Scan for the cell matching the given text and deliver its [X, Y] coordinate at center. 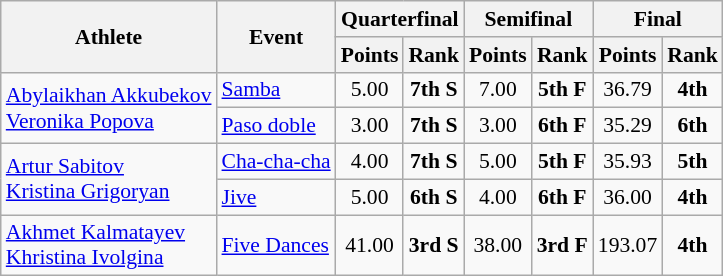
Quarterfinal [400, 19]
193.07 [628, 246]
Cha-cha-cha [276, 162]
36.79 [628, 90]
41.00 [370, 246]
Akhmet KalmatayevKhristina Ivolgina [109, 246]
Artur SabitovKristina Grigoryan [109, 180]
3rd S [434, 246]
Abylaikhan AkkubekovVeronika Popova [109, 108]
38.00 [498, 246]
Semifinal [528, 19]
35.29 [628, 126]
3rd F [562, 246]
Event [276, 36]
6th [692, 126]
6th S [434, 197]
35.93 [628, 162]
Five Dances [276, 246]
Samba [276, 90]
Athlete [109, 36]
Paso doble [276, 126]
36.00 [628, 197]
5th [692, 162]
Jive [276, 197]
7.00 [498, 90]
Final [658, 19]
